Provide the (x, y) coordinate of the cell's center where the given text is located.  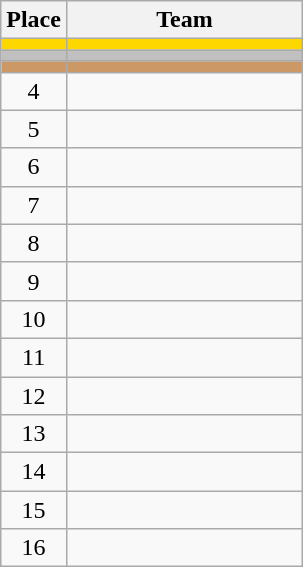
16 (34, 548)
13 (34, 434)
11 (34, 357)
Team (184, 20)
5 (34, 129)
7 (34, 205)
12 (34, 395)
6 (34, 167)
Place (34, 20)
4 (34, 91)
8 (34, 243)
15 (34, 510)
9 (34, 281)
14 (34, 472)
10 (34, 319)
